Pinpoint the cell where the given text exists, returning its [X, Y] midpoint coordinate. 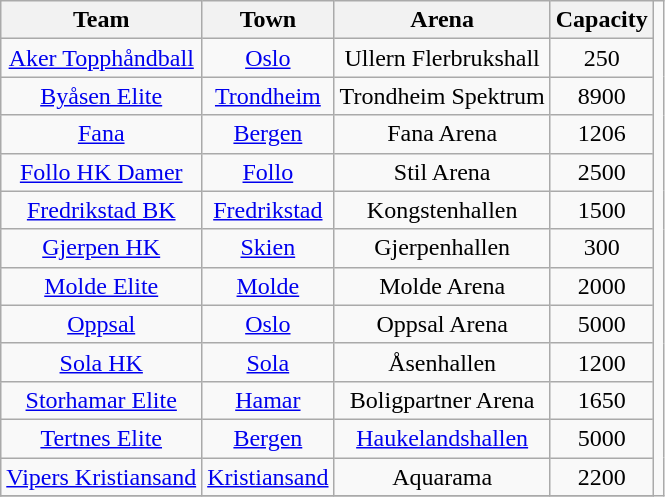
Fredrikstad BK [102, 210]
2500 [602, 172]
Molde Arena [442, 286]
2200 [602, 477]
Aker Topphåndball [102, 58]
Gjerpen HK [102, 248]
1206 [602, 134]
Trondheim [268, 96]
300 [602, 248]
Åsenhallen [442, 362]
1500 [602, 210]
Sola [268, 362]
Oppsal [102, 324]
Town [268, 20]
Sola HK [102, 362]
Gjerpenhallen [442, 248]
Kristiansand [268, 477]
Storhamar Elite [102, 400]
Tertnes Elite [102, 438]
Trondheim Spektrum [442, 96]
Kongstenhallen [442, 210]
Team [102, 20]
Skien [268, 248]
Fredrikstad [268, 210]
1200 [602, 362]
Oppsal Arena [442, 324]
Aquarama [442, 477]
Follo HK Damer [102, 172]
Boligpartner Arena [442, 400]
Hamar [268, 400]
Molde Elite [102, 286]
Haukelandshallen [442, 438]
Arena [442, 20]
Capacity [602, 20]
2000 [602, 286]
Vipers Kristiansand [102, 477]
Stil Arena [442, 172]
Ullern Flerbrukshall [442, 58]
Fana Arena [442, 134]
Molde [268, 286]
250 [602, 58]
Byåsen Elite [102, 96]
Fana [102, 134]
1650 [602, 400]
8900 [602, 96]
Follo [268, 172]
